Search for the cell housing the specified text and yield its [X, Y] center coordinate. 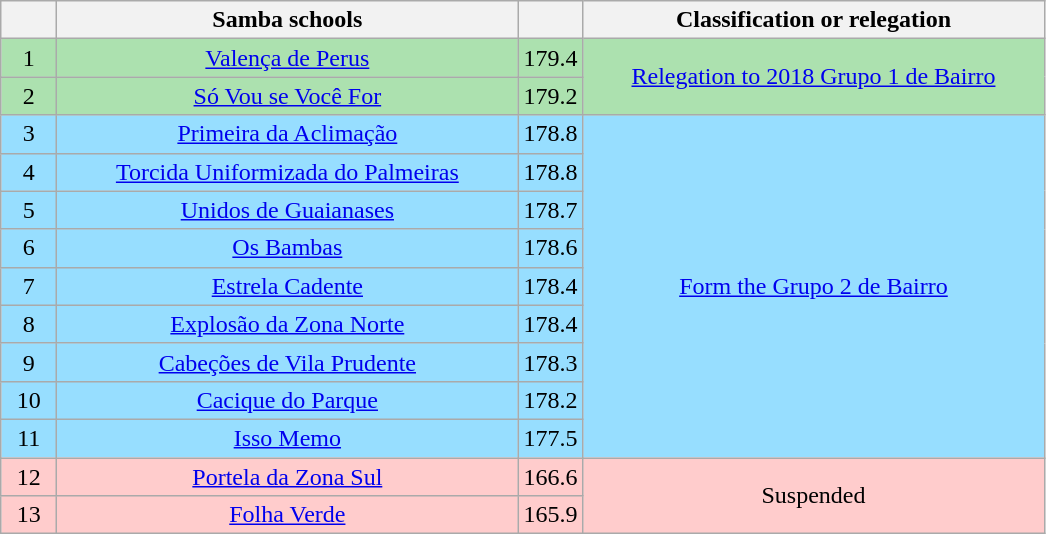
Suspended [814, 496]
9 [29, 362]
Folha Verde [288, 515]
165.9 [550, 515]
Torcida Uniformizada do Palmeiras [288, 172]
5 [29, 210]
13 [29, 515]
178.6 [550, 248]
Valença de Perus [288, 58]
Relegation to 2018 Grupo 1 de Bairro [814, 77]
Só Vou se Você For [288, 96]
Classification or relegation [814, 20]
166.6 [550, 477]
179.4 [550, 58]
Explosão da Zona Norte [288, 324]
Unidos de Guaianases [288, 210]
3 [29, 134]
Samba schools [288, 20]
Cacique do Parque [288, 400]
178.3 [550, 362]
Os Bambas [288, 248]
178.2 [550, 400]
Form the Grupo 2 de Bairro [814, 286]
8 [29, 324]
Portela da Zona Sul [288, 477]
178.7 [550, 210]
2 [29, 96]
6 [29, 248]
Cabeções de Vila Prudente [288, 362]
Isso Memo [288, 438]
12 [29, 477]
Primeira da Aclimação [288, 134]
7 [29, 286]
10 [29, 400]
179.2 [550, 96]
4 [29, 172]
1 [29, 58]
11 [29, 438]
177.5 [550, 438]
Estrela Cadente [288, 286]
